Output the (x, y) coordinate of the center of the cell containing the given text.  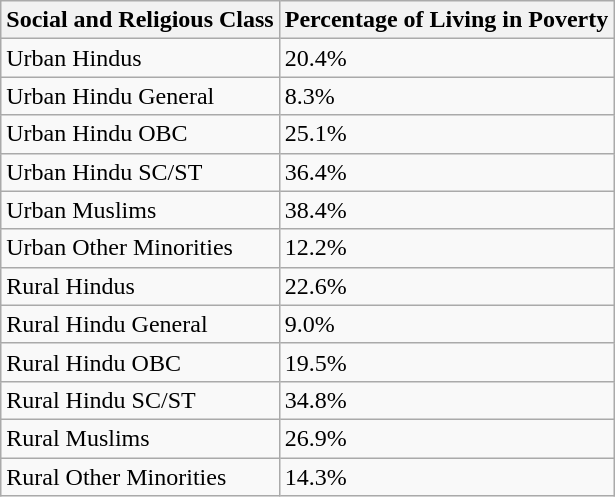
14.3% (446, 477)
Rural Hindu General (140, 324)
20.4% (446, 58)
25.1% (446, 134)
Urban Hindu General (140, 96)
Urban Hindu SC/ST (140, 172)
Rural Other Minorities (140, 477)
Percentage of Living in Poverty (446, 20)
Social and Religious Class (140, 20)
38.4% (446, 210)
8.3% (446, 96)
9.0% (446, 324)
12.2% (446, 248)
Rural Hindus (140, 286)
19.5% (446, 362)
Urban Hindu OBC (140, 134)
Urban Muslims (140, 210)
26.9% (446, 438)
Rural Hindu OBC (140, 362)
36.4% (446, 172)
Urban Hindus (140, 58)
34.8% (446, 400)
Rural Hindu SC/ST (140, 400)
Rural Muslims (140, 438)
Urban Other Minorities (140, 248)
22.6% (446, 286)
